Identify which cell holds the provided text, then report its [x, y] central coordinate. 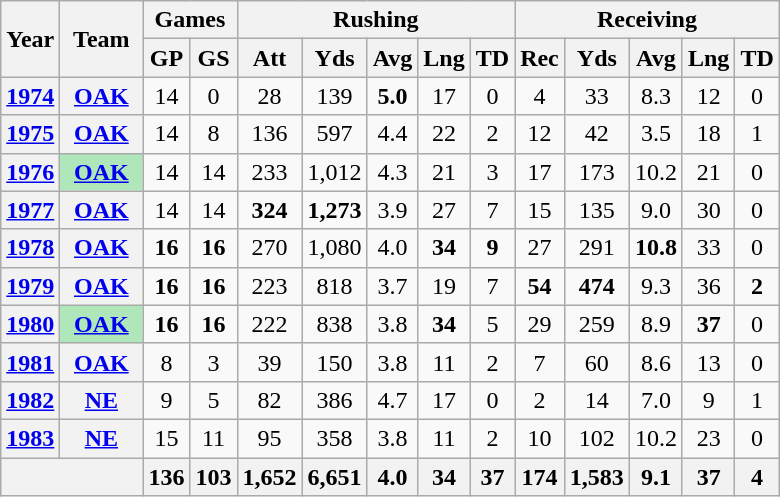
1,273 [334, 210]
Receiving [648, 20]
23 [708, 438]
1976 [30, 172]
1979 [30, 286]
Year [30, 39]
597 [334, 134]
818 [334, 286]
9.3 [656, 286]
223 [270, 286]
8.9 [656, 324]
Att [270, 58]
1982 [30, 400]
270 [270, 248]
GP [166, 58]
82 [270, 400]
291 [596, 248]
6,651 [334, 477]
1983 [30, 438]
3.9 [392, 210]
9.1 [656, 477]
103 [214, 477]
259 [596, 324]
60 [596, 362]
173 [596, 172]
13 [708, 362]
102 [596, 438]
7.0 [656, 400]
54 [540, 286]
10.8 [656, 248]
5.0 [392, 96]
1,012 [334, 172]
1978 [30, 248]
358 [334, 438]
3.5 [656, 134]
42 [596, 134]
29 [540, 324]
Team [102, 39]
4.4 [392, 134]
1,583 [596, 477]
36 [708, 286]
22 [444, 134]
18 [708, 134]
4.3 [392, 172]
474 [596, 286]
1974 [30, 96]
233 [270, 172]
174 [540, 477]
Games [190, 20]
1,080 [334, 248]
139 [334, 96]
GS [214, 58]
9.0 [656, 210]
Rec [540, 58]
324 [270, 210]
28 [270, 96]
10 [540, 438]
19 [444, 286]
1975 [30, 134]
8.6 [656, 362]
30 [708, 210]
39 [270, 362]
222 [270, 324]
95 [270, 438]
1981 [30, 362]
386 [334, 400]
8.3 [656, 96]
135 [596, 210]
1,652 [270, 477]
1977 [30, 210]
838 [334, 324]
4.7 [392, 400]
150 [334, 362]
Rushing [376, 20]
3.7 [392, 286]
1980 [30, 324]
